From the cell containing the given text, extract its center point as [X, Y] coordinate. 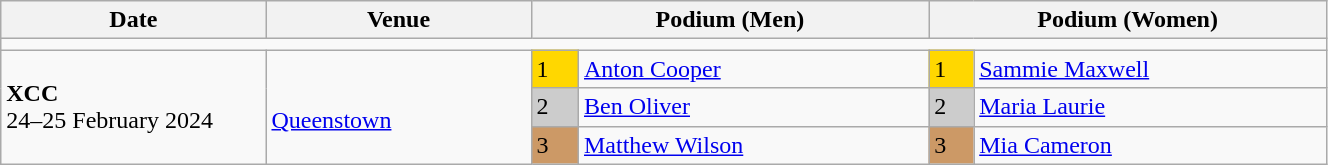
Venue [398, 20]
Podium (Men) [730, 20]
XCC 24–25 February 2024 [134, 107]
Date [134, 20]
Matthew Wilson [753, 145]
Podium (Women) [1128, 20]
Queenstown [398, 107]
Anton Cooper [753, 69]
Mia Cameron [1150, 145]
Sammie Maxwell [1150, 69]
Maria Laurie [1150, 107]
Ben Oliver [753, 107]
